Find where the given text appears and provide that cell's center as [x, y] coordinate. 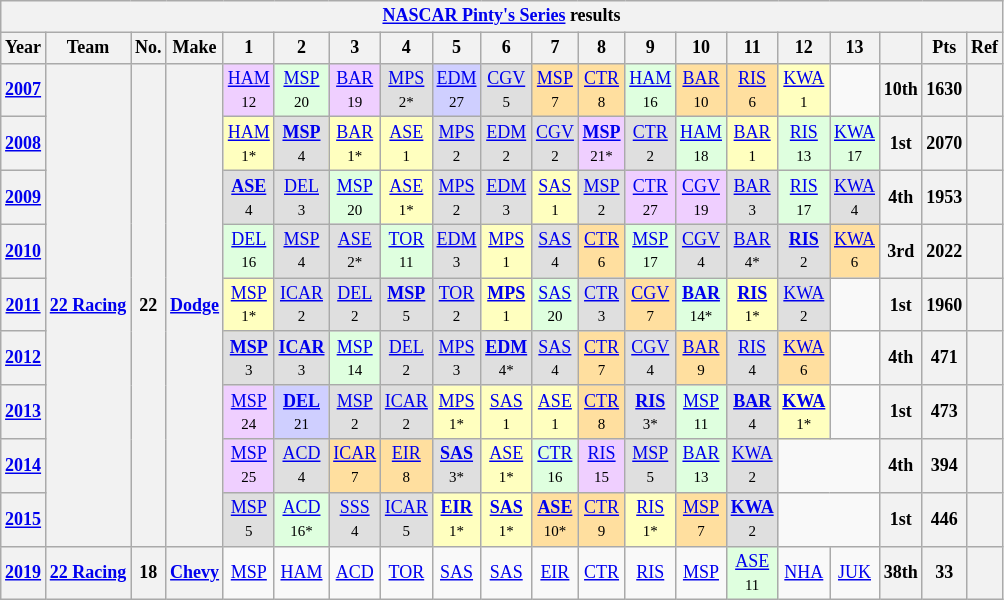
1 [248, 48]
CTR9 [602, 519]
Year [24, 48]
ASE10* [556, 519]
RIS6 [752, 90]
HAM [302, 573]
Pts [944, 48]
KWA1 [804, 90]
EIR [556, 573]
NHA [804, 573]
473 [944, 412]
ASE11 [752, 573]
ACD [355, 573]
BAR4 [752, 412]
2009 [24, 197]
5 [456, 48]
2019 [24, 573]
DEL21 [302, 412]
CTR2 [650, 144]
RIS [650, 573]
2013 [24, 412]
ACD16* [302, 519]
Make [195, 48]
EDM2 [506, 144]
MPS1* [456, 412]
BAR1* [355, 144]
DEL3 [302, 197]
BAR10 [702, 90]
CTR3 [602, 305]
38th [900, 573]
HAM12 [248, 90]
SAS20 [556, 305]
BAR19 [355, 90]
2008 [24, 144]
33 [944, 573]
KWA1* [804, 412]
CTR16 [556, 466]
CTR7 [602, 358]
EIR8 [407, 466]
6 [506, 48]
HAM16 [650, 90]
RIS13 [804, 144]
HAM1* [248, 144]
MSP3 [248, 358]
KWA4 [855, 197]
13 [855, 48]
446 [944, 519]
10 [702, 48]
2070 [944, 144]
10th [900, 90]
ACD4 [302, 466]
BAR13 [702, 466]
SAS1* [506, 519]
BAR3 [752, 197]
CTR6 [602, 251]
CGV5 [506, 90]
CTR27 [650, 197]
DEL16 [248, 251]
ICAR5 [407, 519]
TOR [407, 573]
BAR14* [702, 305]
HAM18 [702, 144]
KWA17 [855, 144]
BAR9 [702, 358]
RIS15 [602, 466]
EDM4* [506, 358]
Chevy [195, 573]
3 [355, 48]
ICAR3 [302, 358]
EIR1* [456, 519]
3rd [900, 251]
MSP1* [248, 305]
11 [752, 48]
CGV19 [702, 197]
MSP11 [702, 412]
Team [88, 48]
394 [944, 466]
RIS4 [752, 358]
TOR2 [456, 305]
8 [602, 48]
NASCAR Pinty's Series results [502, 16]
18 [148, 573]
TOR11 [407, 251]
EDM27 [456, 90]
22 [148, 304]
ICAR7 [355, 466]
BAR4* [752, 251]
CGV2 [556, 144]
MSP14 [355, 358]
1953 [944, 197]
RIS2 [804, 251]
Ref [985, 48]
No. [148, 48]
2022 [944, 251]
7 [556, 48]
12 [804, 48]
9 [650, 48]
MSP25 [248, 466]
1960 [944, 305]
MPS3 [456, 358]
2012 [24, 358]
RIS17 [804, 197]
4 [407, 48]
2007 [24, 90]
MSP24 [248, 412]
1630 [944, 90]
2010 [24, 251]
Dodge [195, 304]
ASE4 [248, 197]
2014 [24, 466]
MPS2* [407, 90]
BAR1 [752, 144]
2015 [24, 519]
MSP17 [650, 251]
SSS4 [355, 519]
RIS3* [650, 412]
CTR [602, 573]
JUK [855, 573]
2011 [24, 305]
SAS3* [456, 466]
2 [302, 48]
CGV7 [650, 305]
MSP21* [602, 144]
ASE2* [355, 251]
471 [944, 358]
